Locate the cell with the specified text and output its (X, Y) center coordinate. 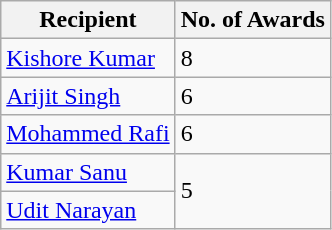
No. of Awards (252, 20)
5 (252, 191)
Mohammed Rafi (88, 134)
Recipient (88, 20)
Kishore Kumar (88, 58)
Udit Narayan (88, 210)
8 (252, 58)
Kumar Sanu (88, 172)
Arijit Singh (88, 96)
